Extract the [X, Y] coordinate from the center of the cell holding the provided text.  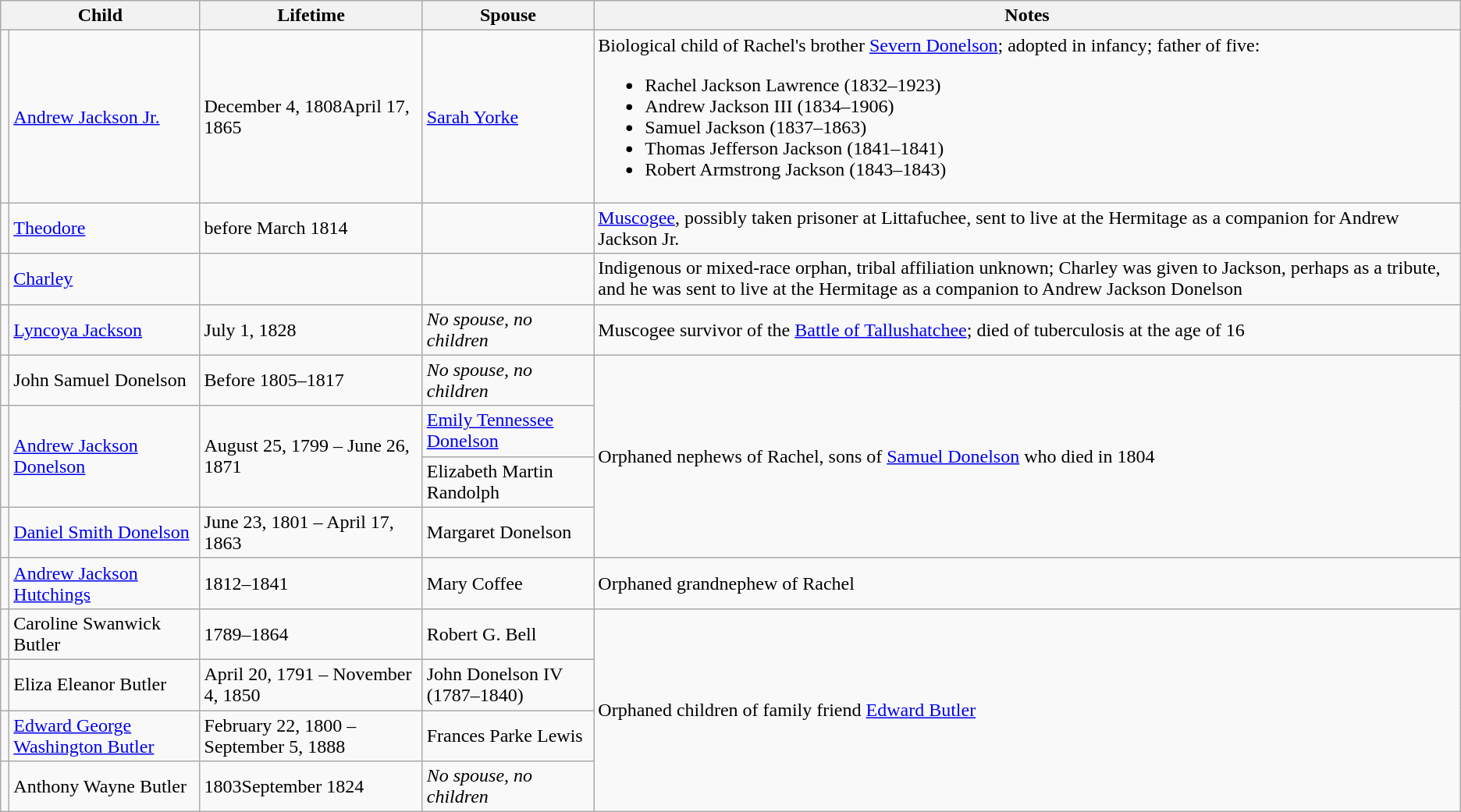
June 23, 1801 – April 17, 1863 [311, 532]
Emily Tennessee Donelson [508, 431]
Daniel Smith Donelson [105, 532]
Muscogee survivor of the Battle of Tallushatchee; died of tuberculosis at the age of 16 [1027, 329]
April 20, 1791 – November 4, 1850 [311, 685]
1803September 1824 [311, 786]
Caroline Swanwick Butler [105, 633]
February 22, 1800 – September 5, 1888 [311, 735]
July 1, 1828 [311, 329]
1789–1864 [311, 633]
Mary Coffee [508, 583]
Charley [105, 279]
Before 1805–1817 [311, 381]
Theodore [105, 228]
Andrew Jackson Donelson [105, 456]
Lifetime [311, 16]
Orphaned nephews of Rachel, sons of Samuel Donelson who died in 1804 [1027, 456]
John Samuel Donelson [105, 381]
Margaret Donelson [508, 532]
Edward George Washington Butler [105, 735]
Lyncoya Jackson [105, 329]
Child [100, 16]
Andrew Jackson Hutchings [105, 583]
before March 1814 [311, 228]
Spouse [508, 16]
Elizabeth Martin Randolph [508, 482]
1812–1841 [311, 583]
Sarah Yorke [508, 117]
Andrew Jackson Jr. [105, 117]
Muscogee, possibly taken prisoner at Littafuchee, sent to live at the Hermitage as a companion for Andrew Jackson Jr. [1027, 228]
Anthony Wayne Butler [105, 786]
August 25, 1799 – June 26, 1871 [311, 456]
Notes [1027, 16]
John Donelson IV (1787–1840) [508, 685]
Eliza Eleanor Butler [105, 685]
Frances Parke Lewis [508, 735]
Orphaned grandnephew of Rachel [1027, 583]
Orphaned children of family friend Edward Butler [1027, 710]
December 4, 1808April 17, 1865 [311, 117]
Robert G. Bell [508, 633]
